From the cell containing the given text, extract its center point as (x, y) coordinate. 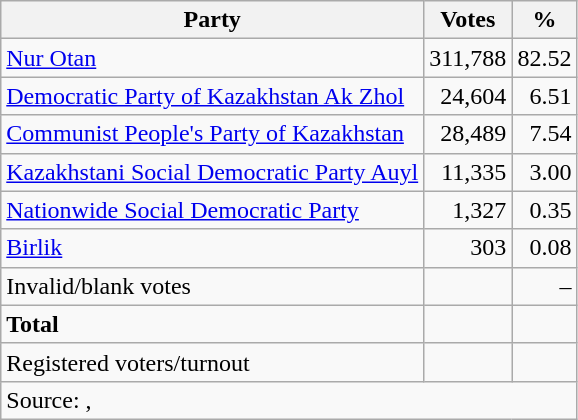
% (544, 20)
Communist People's Party of Kazakhstan (212, 134)
– (544, 286)
3.00 (544, 172)
Total (212, 324)
311,788 (468, 58)
Nur Otan (212, 58)
Invalid/blank votes (212, 286)
82.52 (544, 58)
303 (468, 248)
Kazakhstani Social Democratic Party Auyl (212, 172)
6.51 (544, 96)
Source: , (289, 400)
28,489 (468, 134)
11,335 (468, 172)
Democratic Party of Kazakhstan Ak Zhol (212, 96)
0.08 (544, 248)
Birlik (212, 248)
7.54 (544, 134)
0.35 (544, 210)
Party (212, 20)
Votes (468, 20)
Nationwide Social Democratic Party (212, 210)
1,327 (468, 210)
24,604 (468, 96)
Registered voters/turnout (212, 362)
